Scan for the cell matching the given text and deliver its [x, y] coordinate at center. 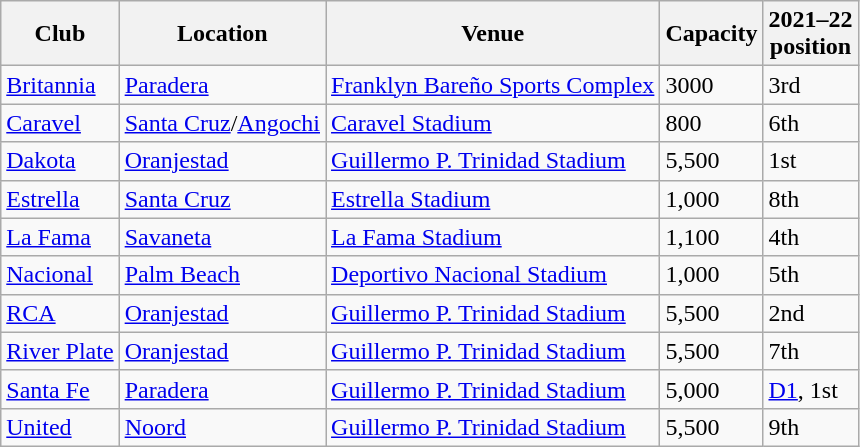
River Plate [60, 351]
5th [810, 275]
Santa Cruz/Angochi [222, 123]
La Fama Stadium [493, 237]
7th [810, 351]
Deportivo Nacional Stadium [493, 275]
D1, 1st [810, 389]
Capacity [712, 34]
800 [712, 123]
Caravel [60, 123]
2nd [810, 313]
Estrella [60, 199]
3rd [810, 85]
La Fama [60, 237]
Caravel Stadium [493, 123]
Santa Cruz [222, 199]
8th [810, 199]
3000 [712, 85]
Franklyn Bareño Sports Complex [493, 85]
Noord [222, 427]
1,100 [712, 237]
Britannia [60, 85]
RCA [60, 313]
2021–22position [810, 34]
Estrella Stadium [493, 199]
1st [810, 161]
4th [810, 237]
9th [810, 427]
Venue [493, 34]
Palm Beach [222, 275]
5,000 [712, 389]
United [60, 427]
Santa Fe [60, 389]
Nacional [60, 275]
6th [810, 123]
Savaneta [222, 237]
Club [60, 34]
Dakota [60, 161]
Location [222, 34]
